Detect which cell encompasses the target text, then output its [x, y] center coordinate. 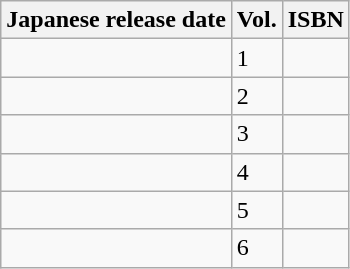
1 [256, 58]
Vol. [256, 20]
ISBN [316, 20]
2 [256, 96]
Japanese release date [116, 20]
4 [256, 172]
3 [256, 134]
5 [256, 210]
6 [256, 248]
